Search for the cell housing the specified text and yield its [x, y] center coordinate. 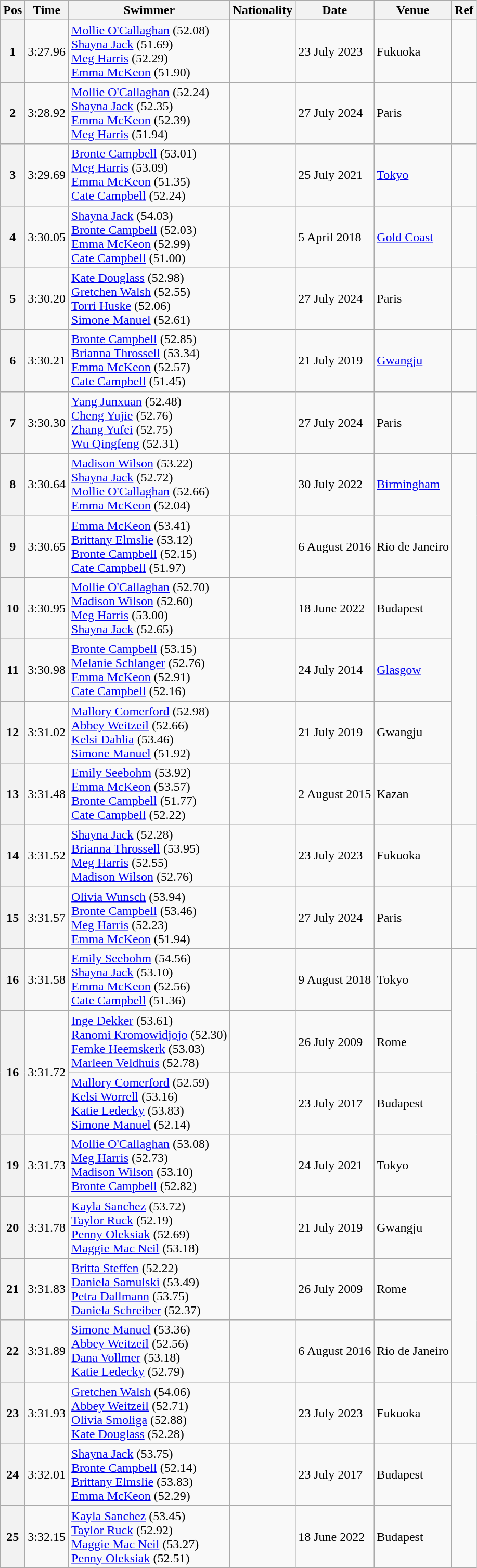
Inge Dekker (53.61)Ranomi Kromowidjojo (52.30)Femke Heemskerk (53.03)Marleen Veldhuis (52.78) [149, 1042]
3:28.92 [47, 113]
Date [335, 10]
2 August 2015 [335, 794]
Mallory Comerford (52.59)Kelsi Worrell (53.16)Katie Ledecky (53.83)Simone Manuel (52.14) [149, 1103]
14 [12, 856]
21 [12, 1289]
Simone Manuel (53.36)Abbey Weitzeil (52.56)Dana Vollmer (53.18)Katie Ledecky (52.79) [149, 1351]
3:30.98 [47, 670]
13 [12, 794]
24 July 2014 [335, 670]
Gold Coast [413, 237]
Ref [464, 10]
3:31.52 [47, 856]
3:29.69 [47, 175]
2 [12, 113]
7 [12, 422]
5 [12, 298]
Mollie O'Callaghan (52.70)Madison Wilson (52.60)Meg Harris (53.00)Shayna Jack (52.65) [149, 608]
Emily Seebohm (54.56)Shayna Jack (53.10)Emma McKeon (52.56)Cate Campbell (51.36) [149, 979]
Bronte Campbell (53.15)Melanie Schlanger (52.76)Emma McKeon (52.91)Cate Campbell (52.16) [149, 670]
1 [12, 51]
3:27.96 [47, 51]
Shayna Jack (54.03)Bronte Campbell (52.03)Emma McKeon (52.99)Cate Campbell (51.00) [149, 237]
Time [47, 10]
3:31.89 [47, 1351]
Mollie O'Callaghan (53.08)Meg Harris (52.73)Madison Wilson (53.10)Bronte Campbell (52.82) [149, 1166]
3:30.95 [47, 608]
10 [12, 608]
9 August 2018 [335, 979]
5 April 2018 [335, 237]
Kayla Sanchez (53.72)Taylor Ruck (52.19)Penny Oleksiak (52.69)Maggie Mac Neil (53.18) [149, 1227]
25 [12, 1537]
23 [12, 1413]
Mollie O'Callaghan (52.24)Shayna Jack (52.35)Emma McKeon (52.39)Meg Harris (51.94) [149, 113]
3:31.78 [47, 1227]
Kate Douglass (52.98)Gretchen Walsh (52.55)Torri Huske (52.06)Simone Manuel (52.61) [149, 298]
25 July 2021 [335, 175]
11 [12, 670]
Venue [413, 10]
30 July 2022 [335, 485]
3:30.30 [47, 422]
20 [12, 1227]
22 [12, 1351]
Shayna Jack (52.28)Brianna Throssell (53.95)Meg Harris (52.55)Madison Wilson (52.76) [149, 856]
Bronte Campbell (53.01)Meg Harris (53.09)Emma McKeon (51.35)Cate Campbell (52.24) [149, 175]
Mallory Comerford (52.98)Abbey Weitzeil (52.66)Kelsi Dahlia (53.46)Simone Manuel (51.92) [149, 732]
Nationality [263, 10]
8 [12, 485]
Mollie O'Callaghan (52.08)Shayna Jack (51.69)Meg Harris (52.29)Emma McKeon (51.90) [149, 51]
Gretchen Walsh (54.06)Abbey Weitzeil (52.71)Olivia Smoliga (52.88)Kate Douglass (52.28) [149, 1413]
Shayna Jack (53.75)Bronte Campbell (52.14)Brittany Elmslie (53.83)Emma McKeon (52.29) [149, 1474]
3:30.64 [47, 485]
Madison Wilson (53.22)Shayna Jack (52.72)Mollie O'Callaghan (52.66)Emma McKeon (52.04) [149, 485]
Kazan [413, 794]
3:31.48 [47, 794]
3 [12, 175]
3:31.58 [47, 979]
3:31.72 [47, 1073]
Kayla Sanchez (53.45)Taylor Ruck (52.92)Maggie Mac Neil (53.27)Penny Oleksiak (52.51) [149, 1537]
3:32.01 [47, 1474]
Bronte Campbell (52.85)Brianna Throssell (53.34)Emma McKeon (52.57)Cate Campbell (51.45) [149, 361]
Emily Seebohm (53.92)Emma McKeon (53.57)Bronte Campbell (51.77)Cate Campbell (52.22) [149, 794]
3:31.83 [47, 1289]
3:32.15 [47, 1537]
4 [12, 237]
6 [12, 361]
24 July 2021 [335, 1166]
Emma McKeon (53.41)Brittany Elmslie (53.12)Bronte Campbell (52.15)Cate Campbell (51.97) [149, 546]
Olivia Wunsch (53.94)Bronte Campbell (53.46)Meg Harris (52.23)Emma McKeon (51.94) [149, 918]
19 [12, 1166]
9 [12, 546]
3:30.21 [47, 361]
3:31.02 [47, 732]
3:30.65 [47, 546]
3:30.20 [47, 298]
Glasgow [413, 670]
3:31.57 [47, 918]
Yang Junxuan (52.48)Cheng Yujie (52.76)Zhang Yufei (52.75)Wu Qingfeng (52.31) [149, 422]
12 [12, 732]
15 [12, 918]
Swimmer [149, 10]
Birmingham [413, 485]
Britta Steffen (52.22)Daniela Samulski (53.49)Petra Dallmann (53.75)Daniela Schreiber (52.37) [149, 1289]
3:31.73 [47, 1166]
Pos [12, 10]
3:31.93 [47, 1413]
24 [12, 1474]
3:30.05 [47, 237]
